Extract the (X, Y) coordinate from the center of the cell holding the provided text.  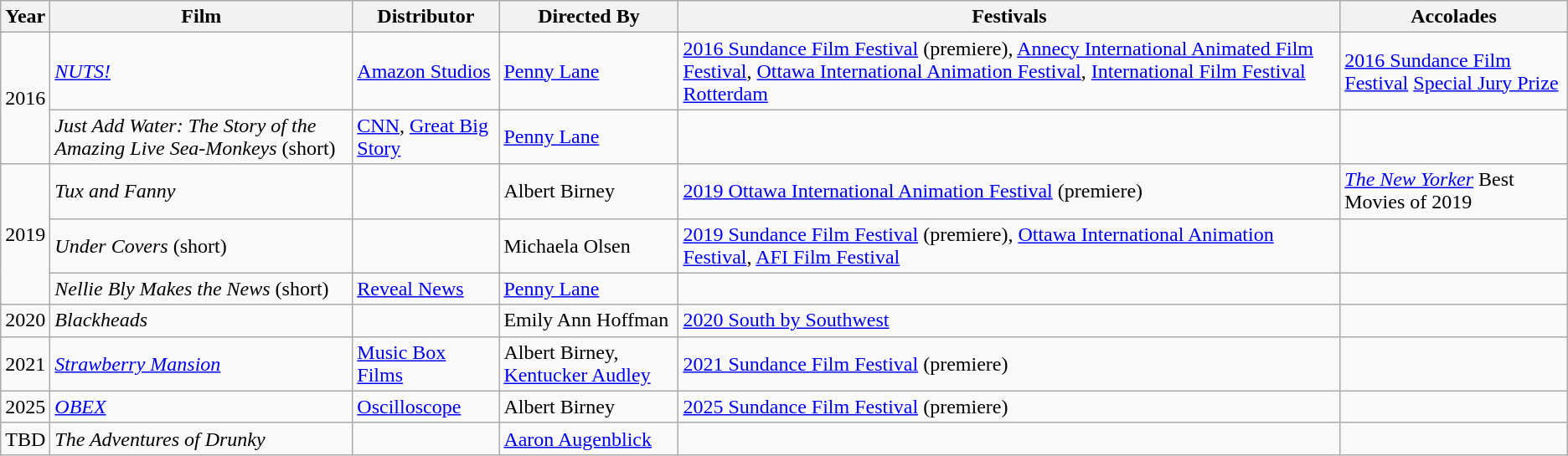
Aaron Augenblick (589, 438)
Tux and Fanny (201, 191)
Nellie Bly Makes the News (short) (201, 289)
NUTS! (201, 71)
Oscilloscope (426, 407)
Strawberry Mansion (201, 363)
Amazon Studios (426, 71)
2016 Sundance Film Festival Special Jury Prize (1454, 71)
CNN, Great Big Story (426, 137)
The Adventures of Drunky (201, 438)
Reveal News (426, 289)
Blackheads (201, 320)
2016 (25, 99)
Film (201, 17)
Music Box Films (426, 363)
2020 South by Southwest (1009, 320)
2019 Ottawa International Animation Festival (premiere) (1009, 191)
2020 (25, 320)
Albert Birney, Kentucker Audley (589, 363)
Distributor (426, 17)
Just Add Water: The Story of the Amazing Live Sea-Monkeys (short) (201, 137)
The New Yorker Best Movies of 2019 (1454, 191)
Directed By (589, 17)
2021 (25, 363)
2025 (25, 407)
2025 Sundance Film Festival (premiere) (1009, 407)
2019 (25, 234)
Year (25, 17)
2021 Sundance Film Festival (premiere) (1009, 363)
Under Covers (short) (201, 246)
Accolades (1454, 17)
OBEX (201, 407)
2019 Sundance Film Festival (premiere), Ottawa International Animation Festival, AFI Film Festival (1009, 246)
TBD (25, 438)
Michaela Olsen (589, 246)
Festivals (1009, 17)
Emily Ann Hoffman (589, 320)
